Search for the cell housing the specified text and yield its [X, Y] center coordinate. 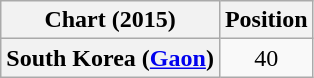
Chart (2015) [110, 20]
40 [266, 58]
South Korea (Gaon) [110, 58]
Position [266, 20]
